Return the (x, y) coordinate for the center point of the cell that contains the specified text.  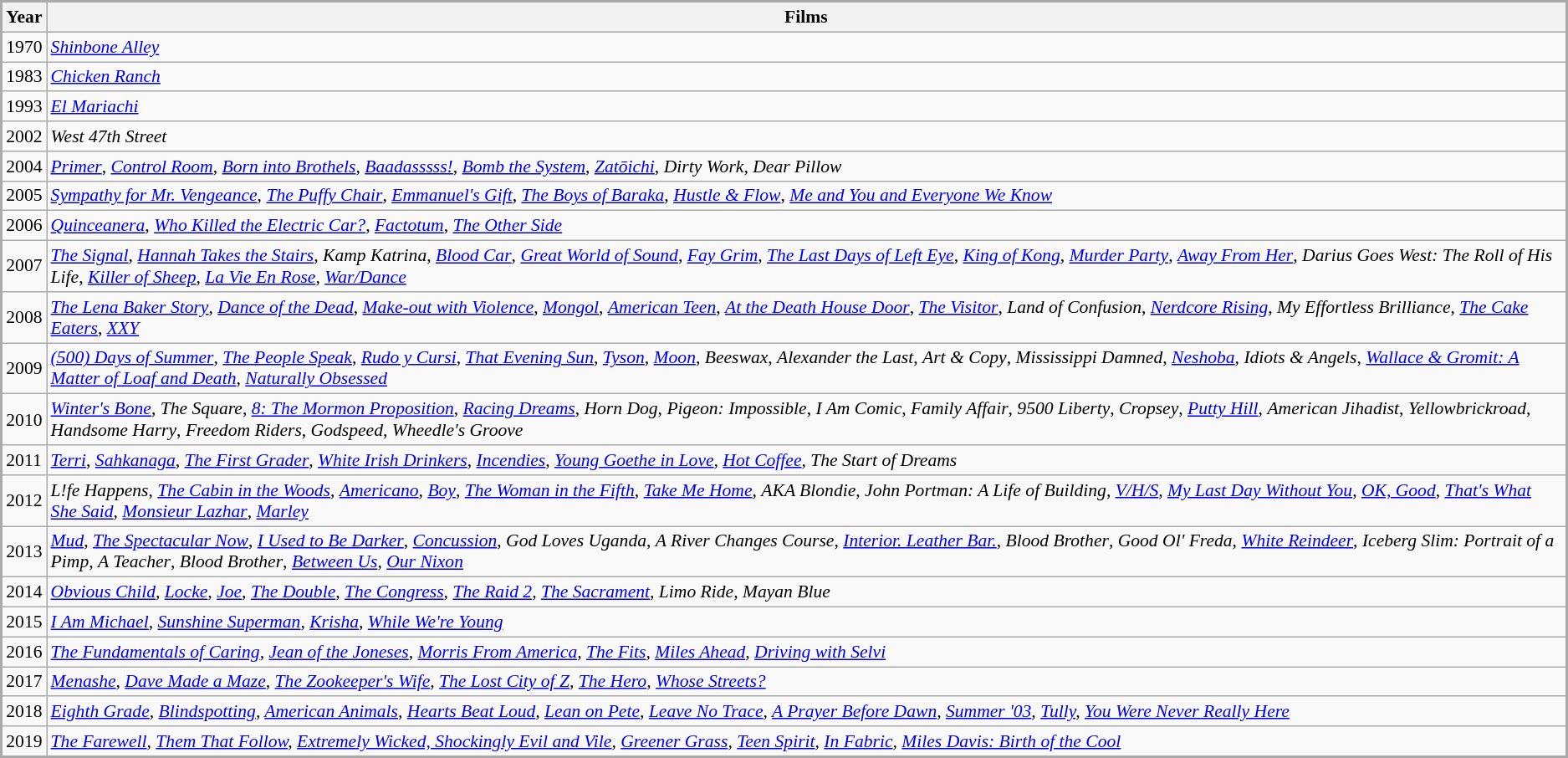
Chicken Ranch (806, 77)
Year (24, 17)
Shinbone Alley (806, 47)
Obvious Child, Locke, Joe, The Double, The Congress, The Raid 2, The Sacrament, Limo Ride, Mayan Blue (806, 592)
Menashe, Dave Made a Maze, The Zookeeper's Wife, The Lost City of Z, The Hero, Whose Streets? (806, 682)
Terri, Sahkanaga, The First Grader, White Irish Drinkers, Incendies, Young Goethe in Love, Hot Coffee, The Start of Dreams (806, 460)
2010 (24, 420)
West 47th Street (806, 136)
1993 (24, 107)
2009 (24, 368)
El Mariachi (806, 107)
2018 (24, 712)
2012 (24, 500)
Films (806, 17)
2006 (24, 226)
2013 (24, 552)
2002 (24, 136)
2005 (24, 196)
I Am Michael, Sunshine Superman, Krisha, While We're Young (806, 622)
1970 (24, 47)
Quinceanera, Who Killed the Electric Car?, Factotum, The Other Side (806, 226)
The Farewell, Them That Follow, Extremely Wicked, Shockingly Evil and Vile, Greener Grass, Teen Spirit, In Fabric, Miles Davis: Birth of the Cool (806, 741)
Sympathy for Mr. Vengeance, The Puffy Chair, Emmanuel's Gift, The Boys of Baraka, Hustle & Flow, Me and You and Everyone We Know (806, 196)
2011 (24, 460)
2016 (24, 652)
2004 (24, 166)
2007 (24, 266)
The Fundamentals of Caring, Jean of the Joneses, Morris From America, The Fits, Miles Ahead, Driving with Selvi (806, 652)
Primer, Control Room, Born into Brothels, Baadasssss!, Bomb the System, Zatōichi, Dirty Work, Dear Pillow (806, 166)
2014 (24, 592)
2017 (24, 682)
1983 (24, 77)
2015 (24, 622)
2019 (24, 741)
2008 (24, 318)
